Return [x, y] of the center of cell containing provided text 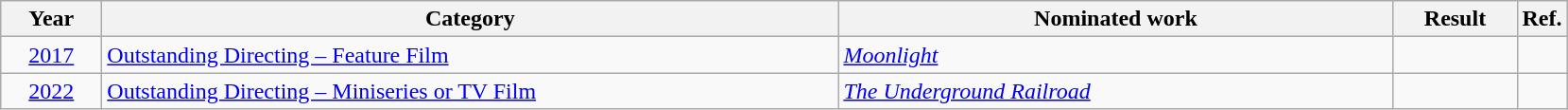
Outstanding Directing – Feature Film [471, 55]
2017 [51, 55]
Moonlight [1115, 55]
Nominated work [1115, 19]
Year [51, 19]
2022 [51, 91]
Category [471, 19]
Outstanding Directing – Miniseries or TV Film [471, 91]
The Underground Railroad [1115, 91]
Result [1456, 19]
Ref. [1542, 19]
